Determine the [x, y] coordinate at the center of the cell enclosing the given text.  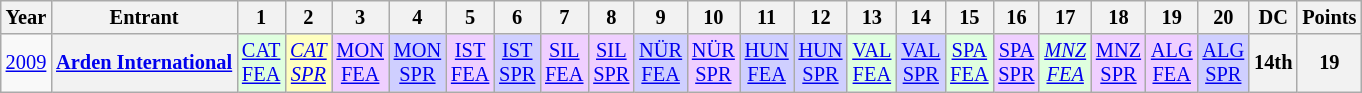
1 [261, 17]
3 [360, 17]
CATSPR [308, 63]
MNZSPR [1118, 63]
HUNSPR [821, 63]
11 [767, 17]
ISTSPR [517, 63]
VALSPR [920, 63]
MNZFEA [1065, 63]
SPAFEA [969, 63]
SILSPR [611, 63]
Year [26, 17]
12 [821, 17]
2009 [26, 63]
Points [1329, 17]
ALGSPR [1224, 63]
17 [1065, 17]
15 [969, 17]
VALFEA [872, 63]
Entrant [144, 17]
14th [1273, 63]
6 [517, 17]
7 [564, 17]
14 [920, 17]
2 [308, 17]
MONSPR [418, 63]
CATFEA [261, 63]
4 [418, 17]
8 [611, 17]
DC [1273, 17]
18 [1118, 17]
Arden International [144, 63]
SPASPR [1016, 63]
NÜRSPR [714, 63]
20 [1224, 17]
ALGFEA [1172, 63]
5 [470, 17]
NÜRFEA [660, 63]
HUNFEA [767, 63]
ISTFEA [470, 63]
SILFEA [564, 63]
MONFEA [360, 63]
13 [872, 17]
9 [660, 17]
16 [1016, 17]
10 [714, 17]
